Extract the (x, y) coordinate from the center of the cell holding the provided text.  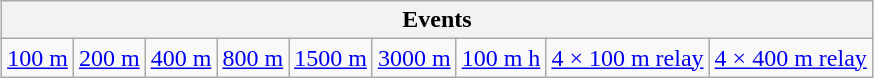
1500 m (331, 58)
400 m (181, 58)
200 m (109, 58)
3000 m (414, 58)
100 m (38, 58)
4 × 400 m relay (790, 58)
100 m h (501, 58)
Events (438, 20)
4 × 100 m relay (628, 58)
800 m (253, 58)
